Return the [x, y] coordinate for the center point of the cell that contains the specified text.  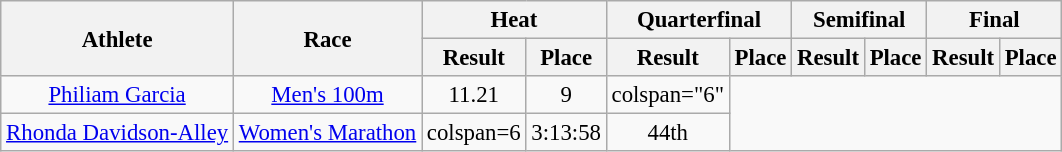
Women's Marathon [327, 133]
3:13:58 [566, 133]
Race [327, 38]
Semifinal [860, 20]
Rhonda Davidson-Alley [118, 133]
Men's 100m [327, 95]
44th [668, 133]
Quarterfinal [698, 20]
Heat [514, 20]
colspan="6" [668, 95]
colspan=6 [474, 133]
Final [994, 20]
Athlete [118, 38]
Philiam Garcia [118, 95]
11.21 [474, 95]
9 [566, 95]
